Extract the (x, y) coordinate from the center of the cell holding the provided text.  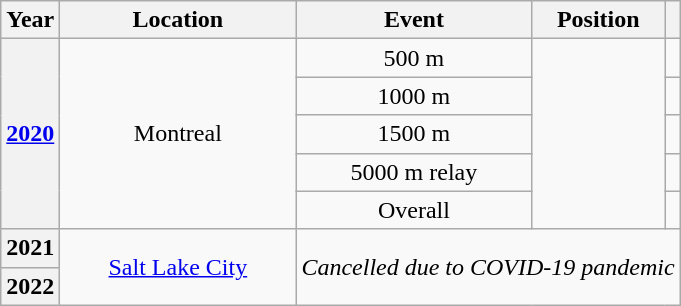
Salt Lake City (178, 267)
5000 m relay (414, 172)
Event (414, 20)
500 m (414, 58)
2020 (30, 134)
Cancelled due to COVID-19 pandemic (488, 267)
Overall (414, 210)
2022 (30, 286)
Position (598, 20)
Location (178, 20)
1500 m (414, 134)
Montreal (178, 134)
1000 m (414, 96)
2021 (30, 248)
Year (30, 20)
